Search for the cell housing the specified text and yield its (X, Y) center coordinate. 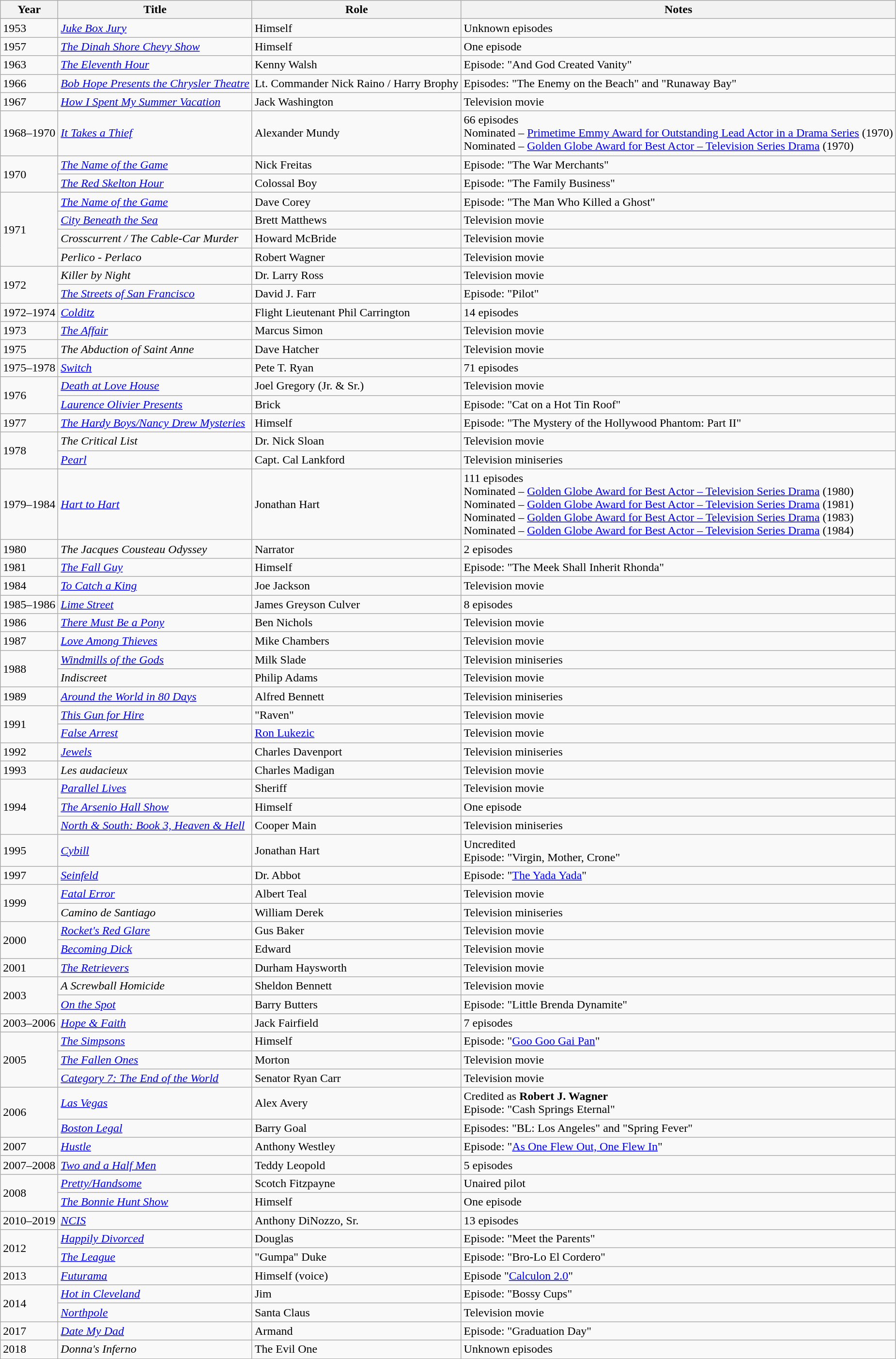
2003–2006 (29, 1023)
Dave Corey (356, 201)
Futurama (155, 1276)
Episodes: "The Enemy on the Beach" and "Runaway Bay" (678, 83)
Credited as Robert J. WagnerEpisode: "Cash Springs Eternal" (678, 1103)
Episode: "The Family Business" (678, 183)
The Fall Guy (155, 567)
Ron Lukezic (356, 733)
1994 (29, 807)
2007–2008 (29, 1165)
Love Among Thieves (155, 641)
2017 (29, 1331)
Durham Haysworth (356, 968)
1984 (29, 586)
1986 (29, 623)
1971 (29, 229)
Episode "Calculon 2.0" (678, 1276)
1970 (29, 174)
1997 (29, 875)
2001 (29, 968)
14 episodes (678, 312)
1966 (29, 83)
Episode: "Bossy Cups" (678, 1294)
2018 (29, 1349)
Howard McBride (356, 238)
False Arrest (155, 733)
Dr. Nick Sloan (356, 441)
1980 (29, 549)
Episode: "Graduation Day" (678, 1331)
Lime Street (155, 604)
To Catch a King (155, 586)
2007 (29, 1146)
Dr. Larry Ross (356, 276)
Jewels (155, 752)
Cooper Main (356, 825)
1999 (29, 903)
2014 (29, 1303)
The Red Skelton Hour (155, 183)
Hustle (155, 1146)
The Fallen Ones (155, 1060)
Killer by Night (155, 276)
1973 (29, 331)
City Beneath the Sea (155, 220)
Pretty/Handsome (155, 1183)
Windmills of the Gods (155, 660)
Episode: "The Man Who Killed a Ghost" (678, 201)
Parallel Lives (155, 788)
Episode: "Meet the Parents" (678, 1239)
Jim (356, 1294)
Northpole (155, 1313)
Hot in Cleveland (155, 1294)
Philip Adams (356, 678)
Crosscurrent / The Cable-Car Murder (155, 238)
Cybill (155, 850)
Charles Davenport (356, 752)
2012 (29, 1248)
7 episodes (678, 1023)
Kenny Walsh (356, 65)
Colossal Boy (356, 183)
Anthony Westley (356, 1146)
Jack Fairfield (356, 1023)
Armand (356, 1331)
1957 (29, 46)
Robert Wagner (356, 257)
1979–1984 (29, 504)
NCIS (155, 1220)
Colditz (155, 312)
Nick Freitas (356, 165)
Jack Washington (356, 102)
"Gumpa" Duke (356, 1257)
Unaired pilot (678, 1183)
The Dinah Shore Chevy Show (155, 46)
Pete T. Ryan (356, 368)
David J. Farr (356, 294)
This Gun for Hire (155, 715)
Milk Slade (356, 660)
Morton (356, 1060)
Ben Nichols (356, 623)
Role (356, 10)
1993 (29, 770)
1975–1978 (29, 368)
Bob Hope Presents the Chrysler Theatre (155, 83)
Juke Box Jury (155, 28)
There Must Be a Pony (155, 623)
The Evil One (356, 1349)
5 episodes (678, 1165)
The Eleventh Hour (155, 65)
Albert Teal (356, 894)
Narrator (356, 549)
Lt. Commander Nick Raino / Harry Brophy (356, 83)
Senator Ryan Carr (356, 1078)
"Raven" (356, 715)
The Hardy Boys/Nancy Drew Mysteries (155, 423)
The Affair (155, 331)
1995 (29, 850)
1976 (29, 395)
Joel Gregory (Jr. & Sr.) (356, 386)
UncreditedEpisode: "Virgin, Mother, Crone" (678, 850)
Sheriff (356, 788)
Around the World in 80 Days (155, 696)
Camino de Santiago (155, 912)
Barry Goal (356, 1128)
Donna's Inferno (155, 1349)
Alexander Mundy (356, 133)
1975 (29, 349)
Brick (356, 404)
Year (29, 10)
The Arsenio Hall Show (155, 807)
Happily Divorced (155, 1239)
71 episodes (678, 368)
Flight Lieutenant Phil Carrington (356, 312)
Indiscreet (155, 678)
The Retrievers (155, 968)
Dr. Abbot (356, 875)
Laurence Olivier Presents (155, 404)
A Screwball Homicide (155, 986)
Capt. Cal Lankford (356, 460)
Episode: "Little Brenda Dynamite" (678, 1004)
Sheldon Bennett (356, 986)
Episode: "The Meek Shall Inherit Rhonda" (678, 567)
North & South: Book 3, Heaven & Hell (155, 825)
Alex Avery (356, 1103)
2000 (29, 940)
1968–1970 (29, 133)
Mike Chambers (356, 641)
1992 (29, 752)
Episode: "Goo Goo Gai Pan" (678, 1041)
2010–2019 (29, 1220)
2003 (29, 995)
Becoming Dick (155, 949)
Gus Baker (356, 931)
Two and a Half Men (155, 1165)
Joe Jackson (356, 586)
1972–1974 (29, 312)
Fatal Error (155, 894)
The Streets of San Francisco (155, 294)
1981 (29, 567)
Episode: "The Mystery of the Hollywood Phantom: Part II" (678, 423)
Scotch Fitzpayne (356, 1183)
The Simpsons (155, 1041)
Switch (155, 368)
Episode: "The War Merchants" (678, 165)
1985–1986 (29, 604)
Episode: "Bro-Lo El Cordero" (678, 1257)
Episode: "The Yada Yada" (678, 875)
Date My Dad (155, 1331)
Episode: "Cat on a Hot Tin Roof" (678, 404)
Barry Butters (356, 1004)
The League (155, 1257)
1987 (29, 641)
1991 (29, 724)
Episode: "As One Flew Out, One Flew In" (678, 1146)
Dave Hatcher (356, 349)
8 episodes (678, 604)
Marcus Simon (356, 331)
Anthony DiNozzo, Sr. (356, 1220)
How I Spent My Summer Vacation (155, 102)
Episode: "Pilot" (678, 294)
2013 (29, 1276)
2006 (29, 1112)
Brett Matthews (356, 220)
The Jacques Cousteau Odyssey (155, 549)
Alfred Bennett (356, 696)
It Takes a Thief (155, 133)
1967 (29, 102)
Seinfeld (155, 875)
Douglas (356, 1239)
1972 (29, 285)
Las Vegas (155, 1103)
13 episodes (678, 1220)
The Bonnie Hunt Show (155, 1202)
Teddy Leopold (356, 1165)
On the Spot (155, 1004)
1963 (29, 65)
Hart to Hart (155, 504)
2005 (29, 1060)
Charles Madigan (356, 770)
Pearl (155, 460)
The Critical List (155, 441)
The Abduction of Saint Anne (155, 349)
Les audacieux (155, 770)
William Derek (356, 912)
1978 (29, 450)
Category 7: The End of the World (155, 1078)
Title (155, 10)
Edward (356, 949)
Hope & Faith (155, 1023)
1953 (29, 28)
Rocket's Red Glare (155, 931)
Santa Claus (356, 1313)
Himself (voice) (356, 1276)
2008 (29, 1192)
1977 (29, 423)
Episodes: "BL: Los Angeles" and "Spring Fever" (678, 1128)
Death at Love House (155, 386)
Boston Legal (155, 1128)
1988 (29, 669)
Episode: "And God Created Vanity" (678, 65)
2 episodes (678, 549)
Notes (678, 10)
1989 (29, 696)
Perlico - Perlaco (155, 257)
James Greyson Culver (356, 604)
